Search for the cell housing the specified text and yield its [x, y] center coordinate. 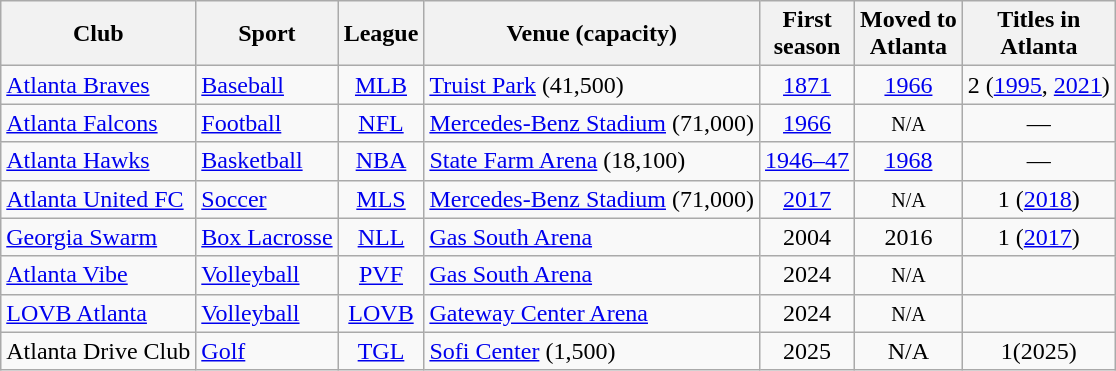
NFL [381, 123]
1 (2018) [1038, 199]
LOVB [381, 313]
2016 [909, 237]
LOVB Atlanta [98, 313]
Gateway Center Arena [592, 313]
Atlanta Hawks [98, 161]
TGL [381, 351]
2 (1995, 2021) [1038, 85]
Atlanta Falcons [98, 123]
Sport [267, 34]
2017 [808, 199]
Atlanta Vibe [98, 275]
1(2025) [1038, 351]
Venue (capacity) [592, 34]
Georgia Swarm [98, 237]
Club [98, 34]
1968 [909, 161]
2004 [808, 237]
Basketball [267, 161]
Atlanta United FC [98, 199]
Sofi Center (1,500) [592, 351]
2025 [808, 351]
1 (2017) [1038, 237]
PVF [381, 275]
Atlanta Drive Club [98, 351]
Football [267, 123]
Firstseason [808, 34]
NLL [381, 237]
League [381, 34]
Atlanta Braves [98, 85]
Golf [267, 351]
Moved toAtlanta [909, 34]
Truist Park (41,500) [592, 85]
Box Lacrosse [267, 237]
State Farm Arena (18,100) [592, 161]
MLS [381, 199]
1871 [808, 85]
Soccer [267, 199]
Baseball [267, 85]
Titles inAtlanta [1038, 34]
MLB [381, 85]
1946–47 [808, 161]
NBA [381, 161]
